Capture the cell that displays the provided text and extract its (X, Y) central coordinate. 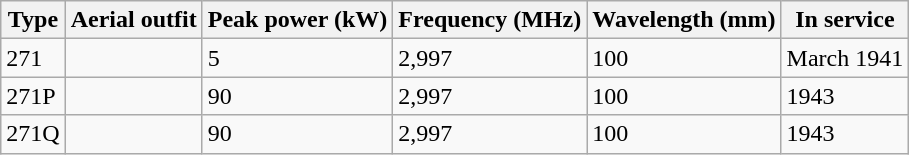
Frequency (MHz) (490, 20)
271P (33, 96)
271 (33, 58)
Type (33, 20)
In service (845, 20)
March 1941 (845, 58)
271Q (33, 134)
Peak power (kW) (298, 20)
5 (298, 58)
Aerial outfit (134, 20)
Wavelength (mm) (684, 20)
